Identify which cell holds the provided text, then report its (x, y) central coordinate. 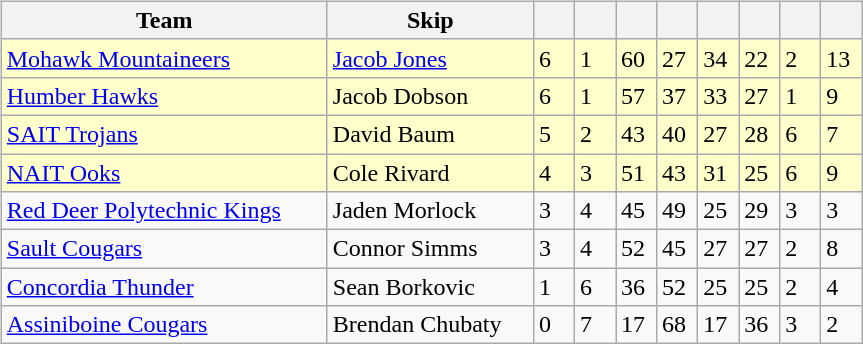
David Baum (430, 134)
40 (678, 134)
Connor Simms (430, 249)
Skip (430, 20)
37 (678, 96)
22 (760, 58)
Sault Cougars (164, 249)
51 (636, 173)
34 (718, 58)
49 (678, 211)
Concordia Thunder (164, 287)
8 (842, 249)
Mohawk Mountaineers (164, 58)
68 (678, 325)
57 (636, 96)
13 (842, 58)
Assiniboine Cougars (164, 325)
NAIT Ooks (164, 173)
0 (554, 325)
Jaden Morlock (430, 211)
SAIT Trojans (164, 134)
Cole Rivard (430, 173)
Team (164, 20)
33 (718, 96)
Jacob Dobson (430, 96)
Sean Borkovic (430, 287)
Brendan Chubaty (430, 325)
28 (760, 134)
Humber Hawks (164, 96)
Jacob Jones (430, 58)
29 (760, 211)
5 (554, 134)
31 (718, 173)
Red Deer Polytechnic Kings (164, 211)
60 (636, 58)
